Scan for the cell matching the given text and deliver its [X, Y] coordinate at center. 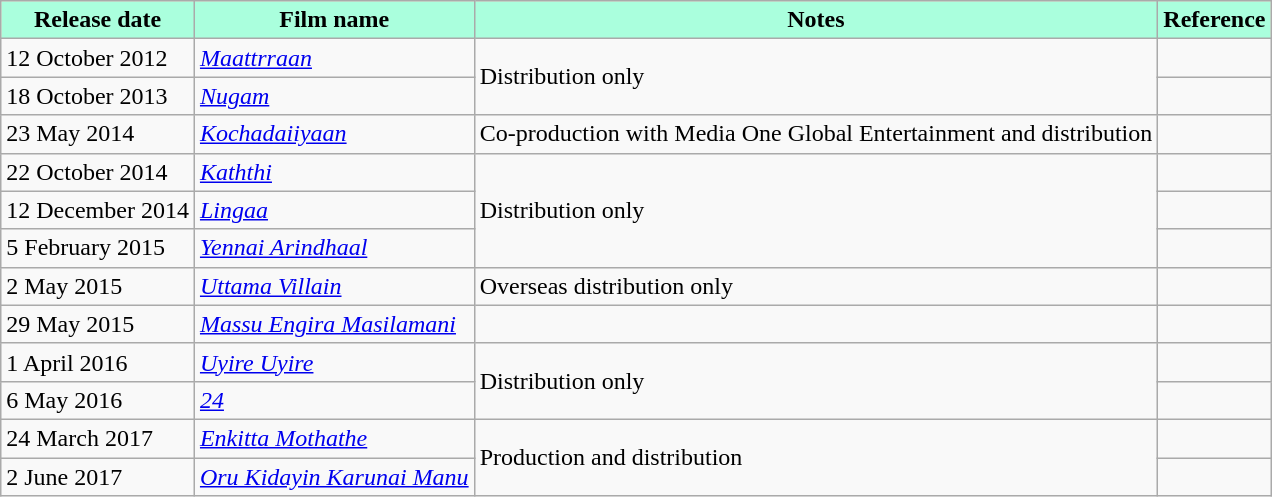
6 May 2016 [98, 400]
5 February 2015 [98, 248]
Kaththi [334, 172]
Kochadaiiyaan [334, 134]
Massu Engira Masilamani [334, 324]
2 May 2015 [98, 286]
Maattrraan [334, 58]
1 April 2016 [98, 362]
12 December 2014 [98, 210]
29 May 2015 [98, 324]
2 June 2017 [98, 477]
12 October 2012 [98, 58]
Co-production with Media One Global Entertainment and distribution [816, 134]
Lingaa [334, 210]
Release date [98, 20]
Oru Kidayin Karunai Manu [334, 477]
Overseas distribution only [816, 286]
Uttama Villain [334, 286]
Uyire Uyire [334, 362]
24 March 2017 [98, 438]
23 May 2014 [98, 134]
24 [334, 400]
22 October 2014 [98, 172]
Enkitta Mothathe [334, 438]
Nugam [334, 96]
Reference [1214, 20]
Yennai Arindhaal [334, 248]
Notes [816, 20]
18 October 2013 [98, 96]
Film name [334, 20]
Production and distribution [816, 457]
